For the text-containing cell, return its midpoint in [X, Y] coordinate format. 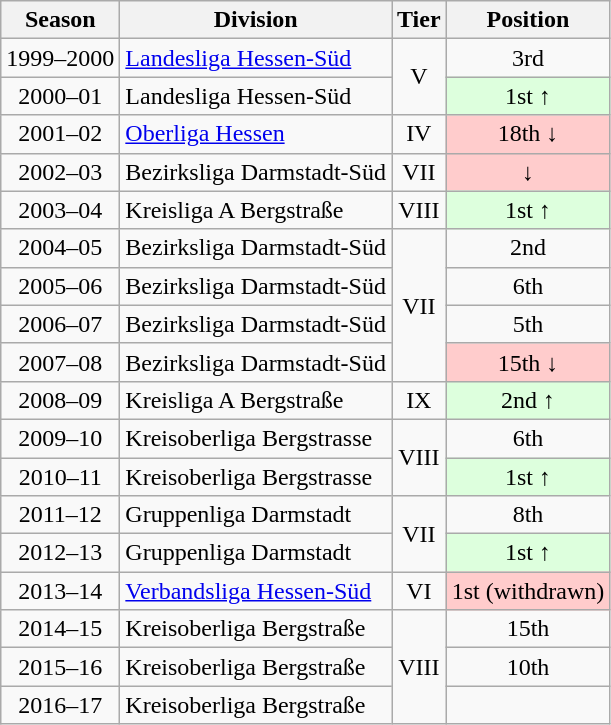
2014–15 [60, 629]
2007–08 [60, 362]
IV [420, 134]
15th [528, 629]
2002–03 [60, 172]
2010–11 [60, 477]
Verbandsliga Hessen-Süd [256, 591]
2003–04 [60, 210]
2015–16 [60, 667]
8th [528, 515]
3rd [528, 58]
15th ↓ [528, 362]
VI [420, 591]
10th [528, 667]
2013–14 [60, 591]
Tier [420, 20]
V [420, 77]
5th [528, 324]
Position [528, 20]
18th ↓ [528, 134]
2009–10 [60, 438]
2008–09 [60, 400]
2nd [528, 248]
2011–12 [60, 515]
2004–05 [60, 248]
Division [256, 20]
IX [420, 400]
2006–07 [60, 324]
↓ [528, 172]
2016–17 [60, 705]
Season [60, 20]
Oberliga Hessen [256, 134]
2001–02 [60, 134]
2nd ↑ [528, 400]
2012–13 [60, 553]
1st (withdrawn) [528, 591]
2000–01 [60, 96]
1999–2000 [60, 58]
2005–06 [60, 286]
